From the cell containing the given text, extract its center point as (X, Y) coordinate. 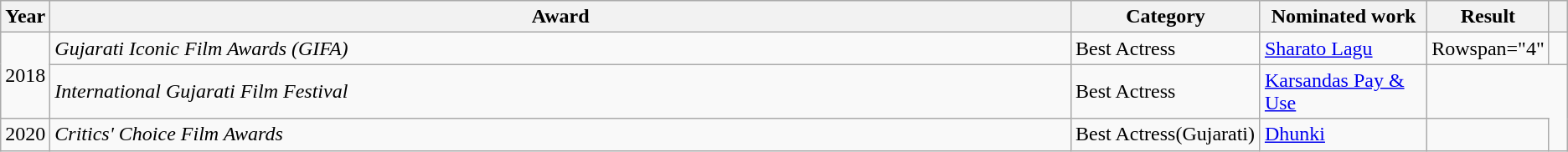
Nominated work (1344, 17)
Award (561, 17)
Category (1166, 17)
Result (1488, 17)
2018 (25, 75)
2020 (25, 134)
Critics' Choice Film Awards (561, 134)
Best Actress(Gujarati) (1166, 134)
International Gujarati Film Festival (561, 92)
Karsandas Pay & Use (1344, 92)
Sharato Lagu (1344, 48)
Rowspan="4" (1488, 48)
Year (25, 17)
Dhunki (1344, 134)
Gujarati Iconic Film Awards (GIFA) (561, 48)
